Detect which cell encompasses the target text, then output its (x, y) center coordinate. 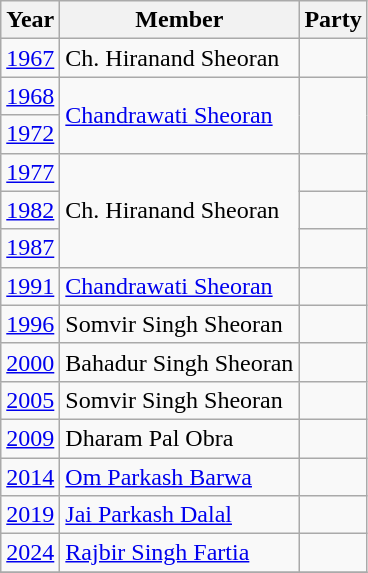
Member (180, 20)
Om Parkash Barwa (180, 477)
1991 (30, 286)
1996 (30, 324)
Rajbir Singh Fartia (180, 553)
2009 (30, 438)
2014 (30, 477)
2000 (30, 362)
1982 (30, 210)
2019 (30, 515)
1967 (30, 58)
Bahadur Singh Sheoran (180, 362)
1987 (30, 248)
1972 (30, 134)
1968 (30, 96)
Year (30, 20)
2024 (30, 553)
1977 (30, 172)
Dharam Pal Obra (180, 438)
2005 (30, 400)
Party (333, 20)
Jai Parkash Dalal (180, 515)
